Scan for the cell matching the given text and deliver its [x, y] coordinate at center. 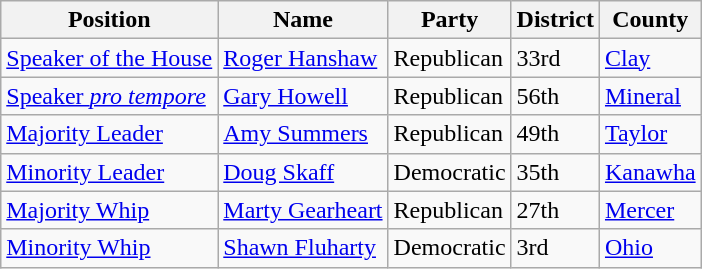
Speaker of the House [110, 58]
Clay [650, 58]
27th [555, 210]
County [650, 20]
Party [450, 20]
Taylor [650, 134]
Majority Leader [110, 134]
Marty Gearheart [303, 210]
49th [555, 134]
Amy Summers [303, 134]
Speaker pro tempore [110, 96]
Roger Hanshaw [303, 58]
Minority Leader [110, 172]
Position [110, 20]
3rd [555, 248]
Kanawha [650, 172]
Mercer [650, 210]
Ohio [650, 248]
Majority Whip [110, 210]
Shawn Fluharty [303, 248]
Gary Howell [303, 96]
56th [555, 96]
35th [555, 172]
District [555, 20]
Doug Skaff [303, 172]
Mineral [650, 96]
Minority Whip [110, 248]
33rd [555, 58]
Name [303, 20]
